Locate the cell with the specified text and output its (x, y) center coordinate. 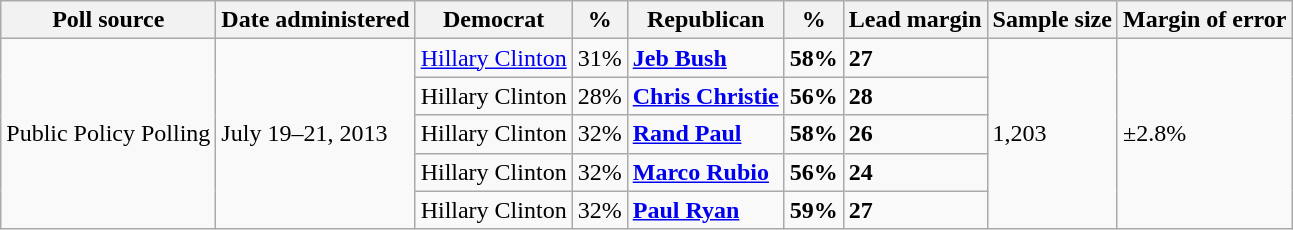
1,203 (1052, 134)
Public Policy Polling (108, 134)
28% (600, 96)
Jeb Bush (706, 58)
Lead margin (915, 20)
59% (814, 210)
31% (600, 58)
Democrat (494, 20)
Chris Christie (706, 96)
Sample size (1052, 20)
24 (915, 172)
Rand Paul (706, 134)
Poll source (108, 20)
28 (915, 96)
July 19–21, 2013 (316, 134)
Paul Ryan (706, 210)
Date administered (316, 20)
Marco Rubio (706, 172)
±2.8% (1204, 134)
Margin of error (1204, 20)
Republican (706, 20)
26 (915, 134)
